Provide the (X, Y) coordinate of the cell's center where the given text is located.  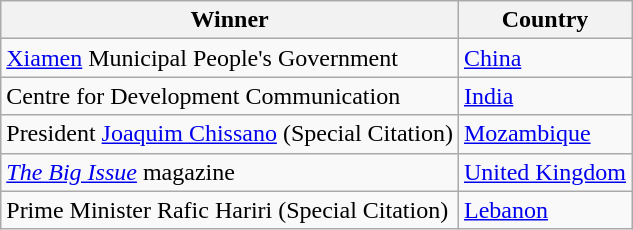
China (544, 58)
President Joaquim Chissano (Special Citation) (230, 134)
Winner (230, 20)
Centre for Development Communication (230, 96)
Lebanon (544, 210)
Mozambique (544, 134)
United Kingdom (544, 172)
Country (544, 20)
Prime Minister Rafic Hariri (Special Citation) (230, 210)
India (544, 96)
Xiamen Municipal People's Government (230, 58)
The Big Issue magazine (230, 172)
